Pinpoint the cell where the given text exists, returning its (X, Y) midpoint coordinate. 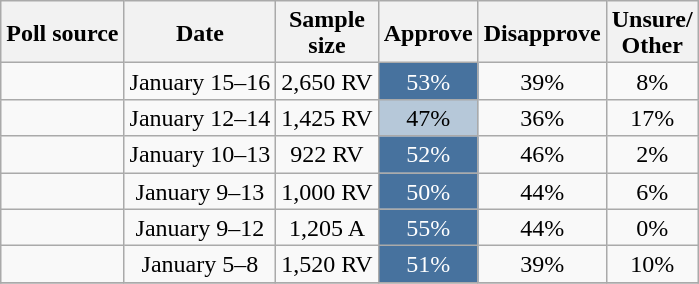
January 9–12 (200, 228)
36% (542, 118)
Unsure/Other (652, 32)
922 RV (327, 154)
January 10–13 (200, 154)
1,205 A (327, 228)
53% (428, 82)
Samplesize (327, 32)
2% (652, 154)
6% (652, 190)
1,000 RV (327, 190)
17% (652, 118)
55% (428, 228)
52% (428, 154)
46% (542, 154)
Approve (428, 32)
10% (652, 264)
1,425 RV (327, 118)
Date (200, 32)
47% (428, 118)
8% (652, 82)
January 5–8 (200, 264)
Disapprove (542, 32)
50% (428, 190)
51% (428, 264)
January 9–13 (200, 190)
2,650 RV (327, 82)
January 15–16 (200, 82)
1,520 RV (327, 264)
January 12–14 (200, 118)
Poll source (62, 32)
0% (652, 228)
